Search for the cell housing the specified text and yield its [x, y] center coordinate. 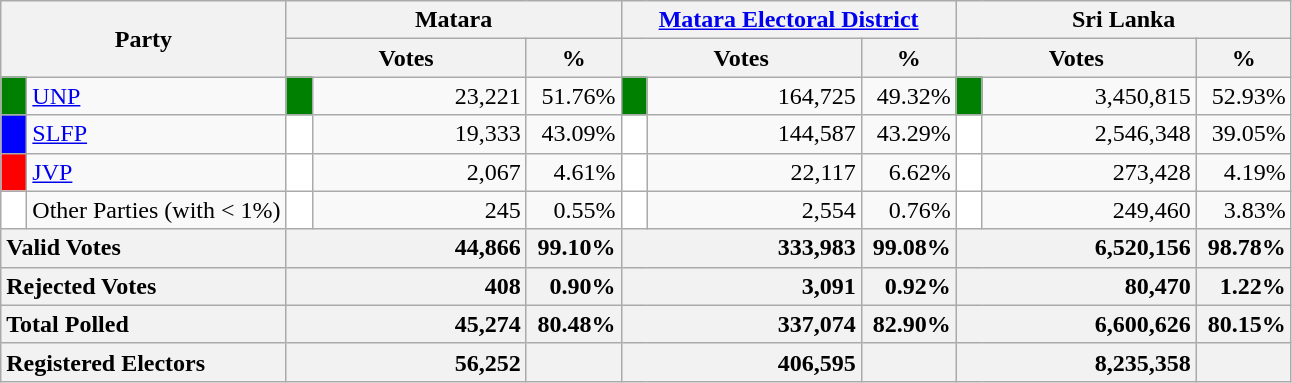
2,554 [754, 210]
23,221 [419, 96]
82.90% [908, 324]
99.10% [574, 248]
6,520,156 [1076, 248]
43.09% [574, 134]
3,091 [741, 286]
4.19% [1244, 172]
2,067 [419, 172]
164,725 [754, 96]
249,460 [1089, 210]
45,274 [406, 324]
Valid Votes [144, 248]
39.05% [1244, 134]
406,595 [741, 362]
1.22% [1244, 286]
22,117 [754, 172]
8,235,358 [1076, 362]
0.55% [574, 210]
0.76% [908, 210]
273,428 [1089, 172]
337,074 [741, 324]
Matara Electoral District [788, 20]
51.76% [574, 96]
0.90% [574, 286]
245 [419, 210]
Total Polled [144, 324]
Sri Lanka [1124, 20]
44,866 [406, 248]
333,983 [741, 248]
Party [144, 39]
99.08% [908, 248]
80.48% [574, 324]
80.15% [1244, 324]
JVP [156, 172]
4.61% [574, 172]
98.78% [1244, 248]
3,450,815 [1089, 96]
52.93% [1244, 96]
0.92% [908, 286]
Registered Electors [144, 362]
56,252 [406, 362]
43.29% [908, 134]
Matara [454, 20]
Other Parties (with < 1%) [156, 210]
2,546,348 [1089, 134]
6,600,626 [1076, 324]
80,470 [1076, 286]
408 [406, 286]
144,587 [754, 134]
Rejected Votes [144, 286]
19,333 [419, 134]
UNP [156, 96]
SLFP [156, 134]
3.83% [1244, 210]
6.62% [908, 172]
49.32% [908, 96]
